Provide the [X, Y] coordinate of the cell's center where the given text is located.  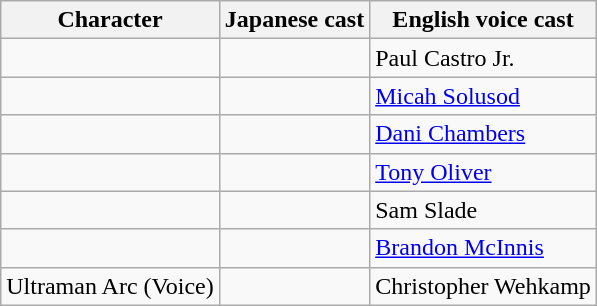
English voice cast [484, 20]
Micah Solusod [484, 96]
Brandon McInnis [484, 248]
Japanese cast [294, 20]
Character [110, 20]
Dani Chambers [484, 134]
Ultraman Arc (Voice) [110, 286]
Tony Oliver [484, 172]
Paul Castro Jr. [484, 58]
Christopher Wehkamp [484, 286]
Sam Slade [484, 210]
